Extract the (X, Y) coordinate from the center of the cell holding the provided text.  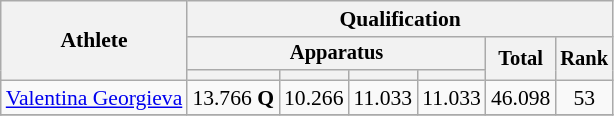
13.766 Q (233, 98)
Qualification (400, 19)
Total (520, 58)
53 (584, 98)
Valentina Georgieva (94, 98)
Apparatus (336, 54)
46.098 (520, 98)
Athlete (94, 40)
Rank (584, 58)
10.266 (314, 98)
